Return (x, y) of the center of cell containing provided text 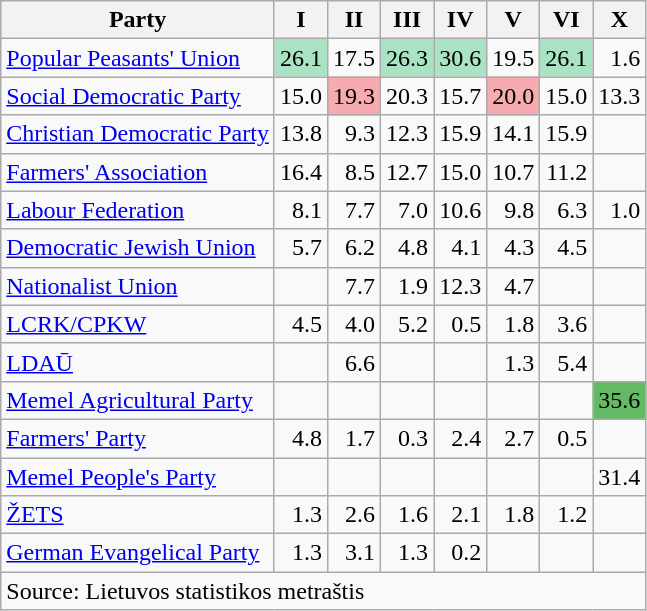
19.5 (514, 58)
6.3 (566, 210)
2.6 (354, 515)
Farmers' Association (138, 172)
Memel Agricultural Party (138, 400)
LCRK/CPKW (138, 324)
Christian Democratic Party (138, 134)
5.4 (566, 362)
1.9 (408, 286)
19.3 (354, 96)
Labour Federation (138, 210)
13.3 (620, 96)
Farmers' Party (138, 438)
0.2 (460, 553)
X (620, 20)
16.4 (300, 172)
1.7 (354, 438)
9.3 (354, 134)
ŽETS (138, 515)
Memel People's Party (138, 477)
6.6 (354, 362)
1.0 (620, 210)
3.6 (566, 324)
Social Democratic Party (138, 96)
9.8 (514, 210)
12.7 (408, 172)
1.2 (566, 515)
5.7 (300, 248)
10.7 (514, 172)
13.8 (300, 134)
11.2 (566, 172)
26.3 (408, 58)
7.0 (408, 210)
I (300, 20)
4.0 (354, 324)
IV (460, 20)
10.6 (460, 210)
31.4 (620, 477)
8.1 (300, 210)
Popular Peasants' Union (138, 58)
2.7 (514, 438)
5.2 (408, 324)
14.1 (514, 134)
German Evangelical Party (138, 553)
6.2 (354, 248)
V (514, 20)
Party (138, 20)
Source: Lietuvos statistikos metraštis (324, 591)
VI (566, 20)
III (408, 20)
3.1 (354, 553)
30.6 (460, 58)
Nationalist Union (138, 286)
20.3 (408, 96)
2.1 (460, 515)
4.3 (514, 248)
II (354, 20)
20.0 (514, 96)
Democratic Jewish Union (138, 248)
4.7 (514, 286)
8.5 (354, 172)
15.7 (460, 96)
0.3 (408, 438)
17.5 (354, 58)
35.6 (620, 400)
2.4 (460, 438)
LDAŪ (138, 362)
4.1 (460, 248)
